Output the [X, Y] coordinate of the center of the cell containing the given text.  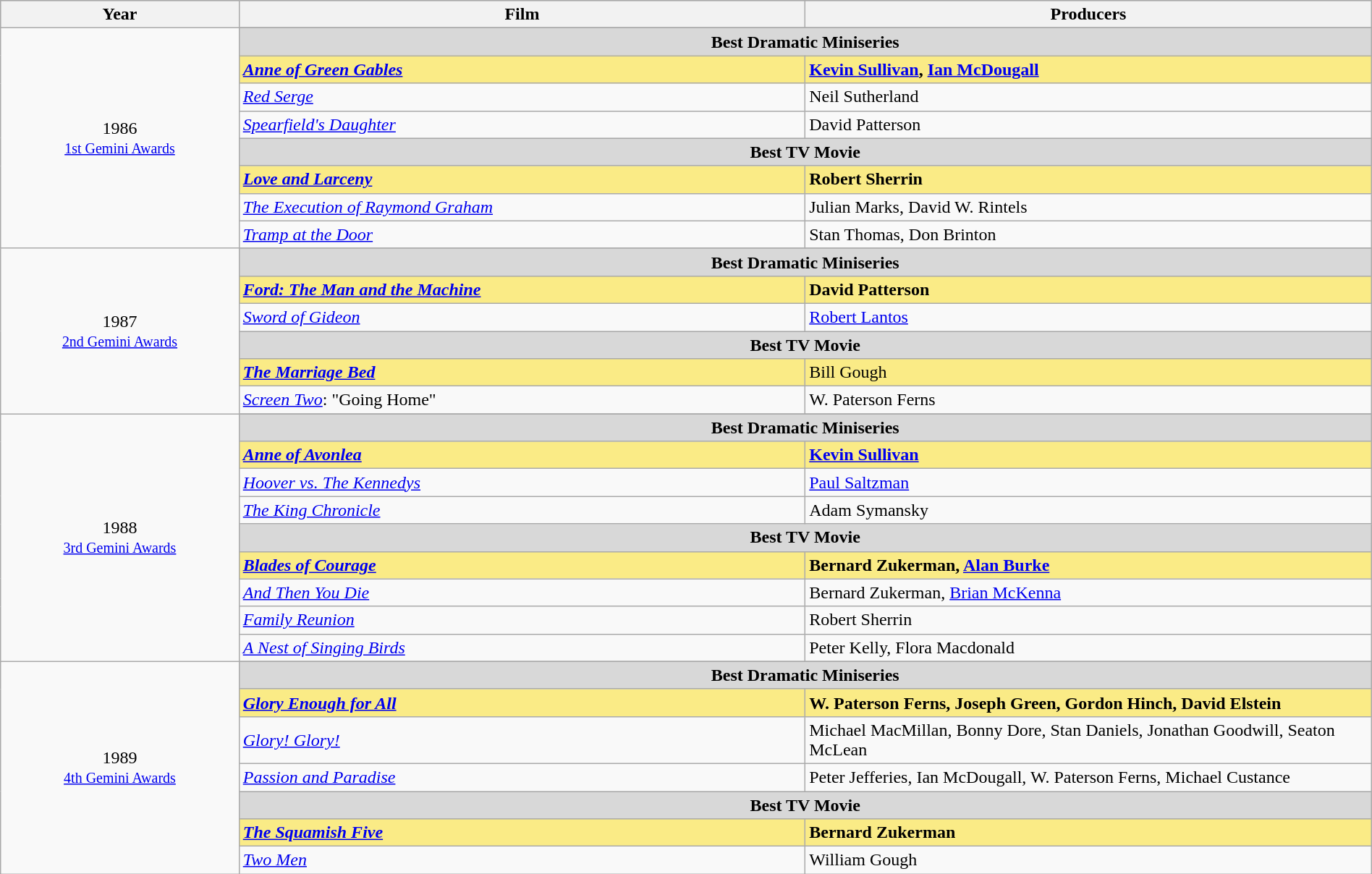
The King Chronicle [522, 510]
W. Paterson Ferns [1088, 400]
Screen Two: "Going Home" [522, 400]
Red Serge [522, 97]
The Squamish Five [522, 833]
Bernard Zukerman, Brian McKenna [1088, 593]
A Nest of Singing Birds [522, 648]
Year [120, 14]
Blades of Courage [522, 565]
Tramp at the Door [522, 234]
The Marriage Bed [522, 373]
Love and Larceny [522, 179]
Passion and Paradise [522, 777]
1986 1st Gemini Awards [120, 138]
Anne of Green Gables [522, 69]
Film [522, 14]
Anne of Avonlea [522, 455]
Adam Symansky [1088, 510]
Bernard Zukerman, Alan Burke [1088, 565]
Two Men [522, 860]
W. Paterson Ferns, Joseph Green, Gordon Hinch, David Elstein [1088, 703]
1988 3rd Gemini Awards [120, 538]
Julian Marks, David W. Rintels [1088, 207]
Bill Gough [1088, 373]
Robert Lantos [1088, 317]
Neil Sutherland [1088, 97]
The Execution of Raymond Graham [522, 207]
Peter Jefferies, Ian McDougall, W. Paterson Ferns, Michael Custance [1088, 777]
And Then You Die [522, 593]
1987 2nd Gemini Awards [120, 331]
William Gough [1088, 860]
Kevin Sullivan, Ian McDougall [1088, 69]
Kevin Sullivan [1088, 455]
Ford: The Man and the Machine [522, 289]
Family Reunion [522, 620]
Michael MacMillan, Bonny Dore, Stan Daniels, Jonathan Goodwill, Seaton McLean [1088, 739]
Peter Kelly, Flora Macdonald [1088, 648]
Glory Enough for All [522, 703]
Hoover vs. The Kennedys [522, 483]
Producers [1088, 14]
1989 4th Gemini Awards [120, 767]
Paul Saltzman [1088, 483]
Spearfield's Daughter [522, 124]
Bernard Zukerman [1088, 833]
Glory! Glory! [522, 739]
Sword of Gideon [522, 317]
Stan Thomas, Don Brinton [1088, 234]
